Identify which cell holds the provided text, then report its (x, y) central coordinate. 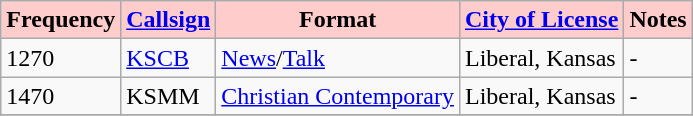
Callsign (168, 20)
KSMM (168, 96)
News/Talk (338, 58)
City of License (541, 20)
Frequency (61, 20)
KSCB (168, 58)
Notes (658, 20)
1270 (61, 58)
1470 (61, 96)
Christian Contemporary (338, 96)
Format (338, 20)
